Search for the cell housing the specified text and yield its (x, y) center coordinate. 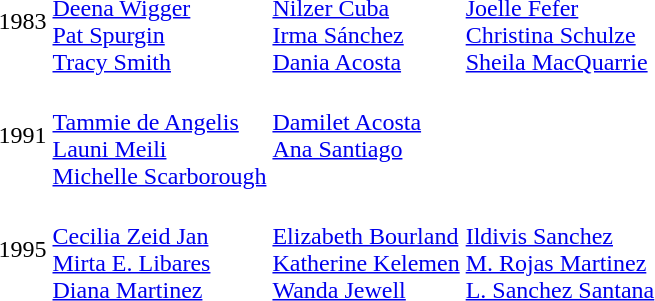
Damilet AcostaAna Santiago (366, 136)
Tammie de AngelisLauni MeiliMichelle Scarborough (160, 136)
